Scan for the cell matching the given text and deliver its [x, y] coordinate at center. 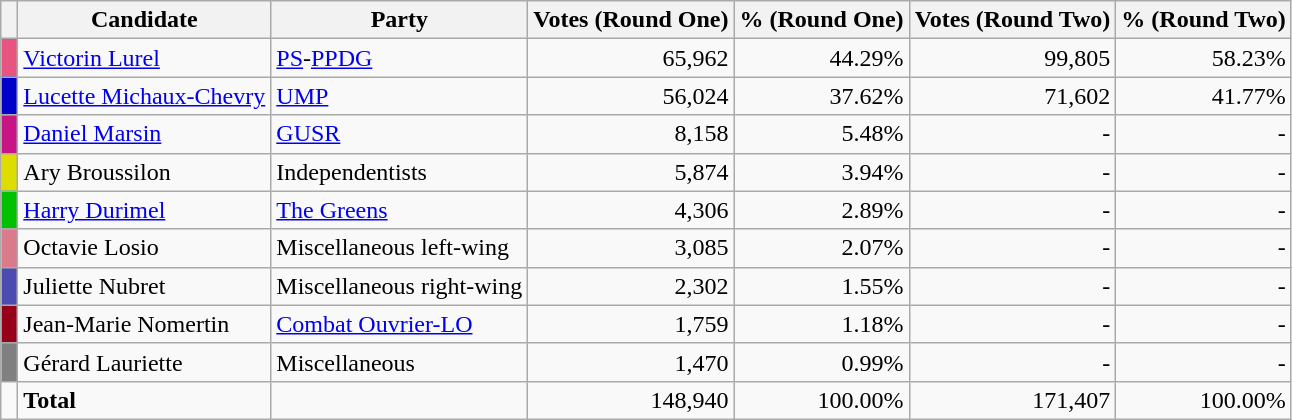
4,306 [631, 210]
1,759 [631, 324]
Gérard Lauriette [144, 362]
Victorin Lurel [144, 58]
0.99% [822, 362]
1.18% [822, 324]
Harry Durimel [144, 210]
Party [400, 20]
Daniel Marsin [144, 134]
The Greens [400, 210]
Ary Broussilon [144, 172]
41.77% [1204, 96]
3,085 [631, 248]
GUSR [400, 134]
Juliette Nubret [144, 286]
Combat Ouvrier-LO [400, 324]
Miscellaneous [400, 362]
44.29% [822, 58]
5.48% [822, 134]
Votes (Round Two) [1012, 20]
5,874 [631, 172]
UMP [400, 96]
% (Round One) [822, 20]
171,407 [1012, 400]
37.62% [822, 96]
Lucette Michaux-Chevry [144, 96]
Candidate [144, 20]
99,805 [1012, 58]
148,940 [631, 400]
8,158 [631, 134]
Jean-Marie Nomertin [144, 324]
71,602 [1012, 96]
2.89% [822, 210]
Miscellaneous left-wing [400, 248]
56,024 [631, 96]
3.94% [822, 172]
2,302 [631, 286]
58.23% [1204, 58]
2.07% [822, 248]
Miscellaneous right-wing [400, 286]
1,470 [631, 362]
PS-PPDG [400, 58]
Independentists [400, 172]
Total [144, 400]
Octavie Losio [144, 248]
% (Round Two) [1204, 20]
65,962 [631, 58]
1.55% [822, 286]
Votes (Round One) [631, 20]
